Identify which cell holds the provided text, then report its (X, Y) central coordinate. 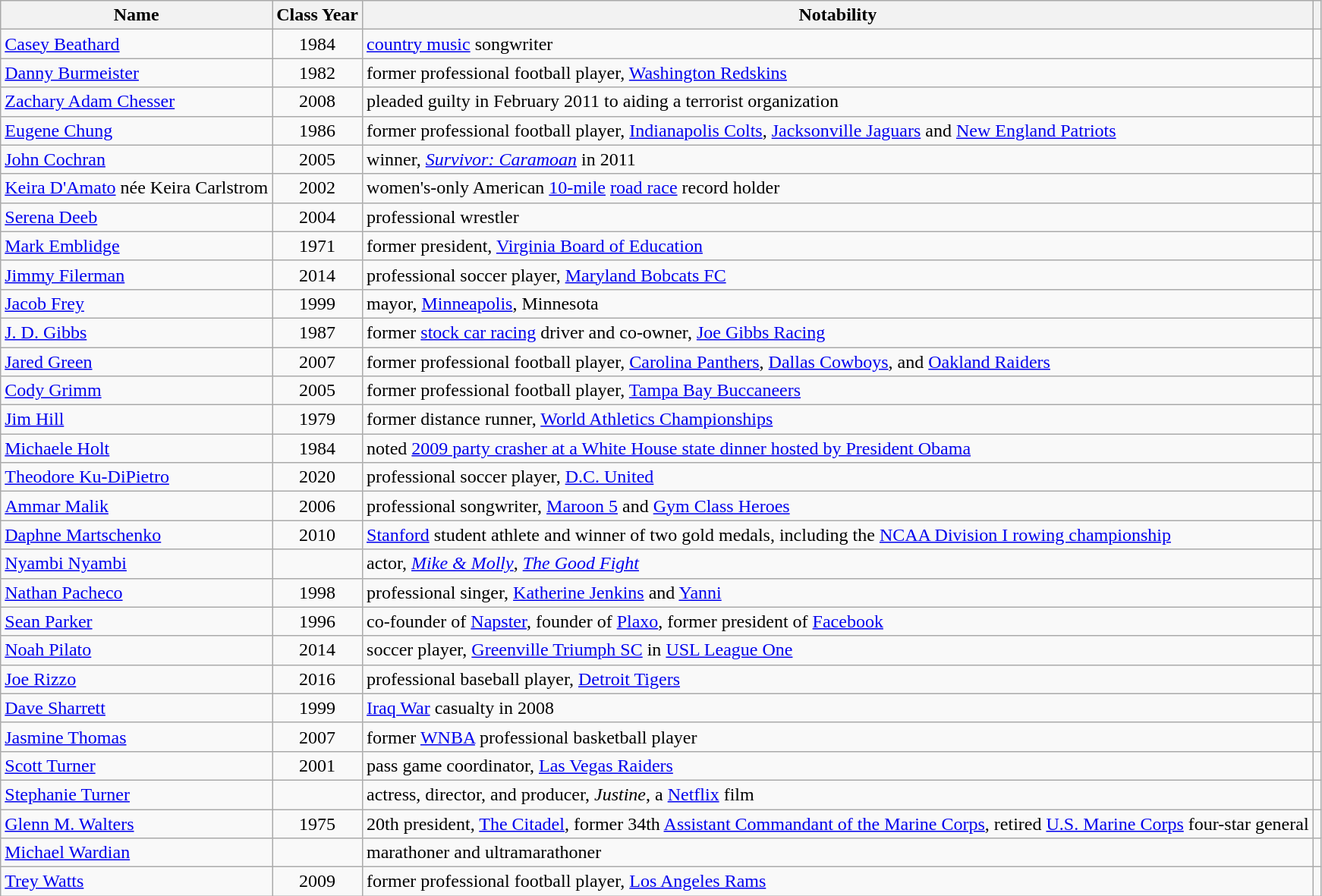
pleaded guilty in February 2011 to aiding a terrorist organization (838, 102)
co-founder of Napster, founder of Plaxo, former president of Facebook (838, 621)
Iraq War casualty in 2008 (838, 708)
Danny Burmeister (137, 73)
noted 2009 party crasher at a White House state dinner hosted by President Obama (838, 448)
1996 (317, 621)
Jimmy Filerman (137, 275)
former professional football player, Carolina Panthers, Dallas Cowboys, and Oakland Raiders (838, 362)
professional soccer player, Maryland Bobcats FC (838, 275)
Jasmine Thomas (137, 737)
2009 (317, 882)
Stephanie Turner (137, 794)
2004 (317, 217)
former professional football player, Washington Redskins (838, 73)
actress, director, and producer, Justine, a Netflix film (838, 794)
Michaele Holt (137, 448)
Jacob Frey (137, 303)
professional singer, Katherine Jenkins and Yanni (838, 593)
1982 (317, 73)
Ammar Malik (137, 506)
Dave Sharrett (137, 708)
soccer player, Greenville Triumph SC in USL League One (838, 650)
pass game coordinator, Las Vegas Raiders (838, 766)
former WNBA professional basketball player (838, 737)
country music songwriter (838, 44)
professional wrestler (838, 217)
Theodore Ku-DiPietro (137, 477)
1987 (317, 332)
Mark Emblidge (137, 246)
Cody Grimm (137, 391)
Sean Parker (137, 621)
women's-only American 10-mile road race record holder (838, 188)
Michael Wardian (137, 853)
Jared Green (137, 362)
former professional football player, Indianapolis Colts, Jacksonville Jaguars and New England Patriots (838, 130)
2016 (317, 679)
marathoner and ultramarathoner (838, 853)
2008 (317, 102)
1975 (317, 823)
Jim Hill (137, 420)
Class Year (317, 15)
John Cochran (137, 159)
2001 (317, 766)
actor, Mike & Molly, The Good Fight (838, 564)
1986 (317, 130)
20th president, The Citadel, former 34th Assistant Commandant of the Marine Corps, retired U.S. Marine Corps four-star general (838, 823)
Notability (838, 15)
Scott Turner (137, 766)
2006 (317, 506)
Nathan Pacheco (137, 593)
Nyambi Nyambi (137, 564)
2020 (317, 477)
Stanford student athlete and winner of two gold medals, including the NCAA Division I rowing championship (838, 535)
1971 (317, 246)
former distance runner, World Athletics Championships (838, 420)
professional songwriter, Maroon 5 and Gym Class Heroes (838, 506)
J. D. Gibbs (137, 332)
Zachary Adam Chesser (137, 102)
former stock car racing driver and co-owner, Joe Gibbs Racing (838, 332)
2002 (317, 188)
Glenn M. Walters (137, 823)
Serena Deeb (137, 217)
Daphne Martschenko (137, 535)
Eugene Chung (137, 130)
Keira D'Amato née Keira Carlstrom (137, 188)
former president, Virginia Board of Education (838, 246)
mayor, Minneapolis, Minnesota (838, 303)
professional soccer player, D.C. United (838, 477)
Name (137, 15)
Noah Pilato (137, 650)
former professional football player, Los Angeles Rams (838, 882)
professional baseball player, Detroit Tigers (838, 679)
1979 (317, 420)
Casey Beathard (137, 44)
winner, Survivor: Caramoan in 2011 (838, 159)
Trey Watts (137, 882)
former professional football player, Tampa Bay Buccaneers (838, 391)
1998 (317, 593)
2010 (317, 535)
Joe Rizzo (137, 679)
